Pinpoint the cell where the given text exists, returning its (x, y) midpoint coordinate. 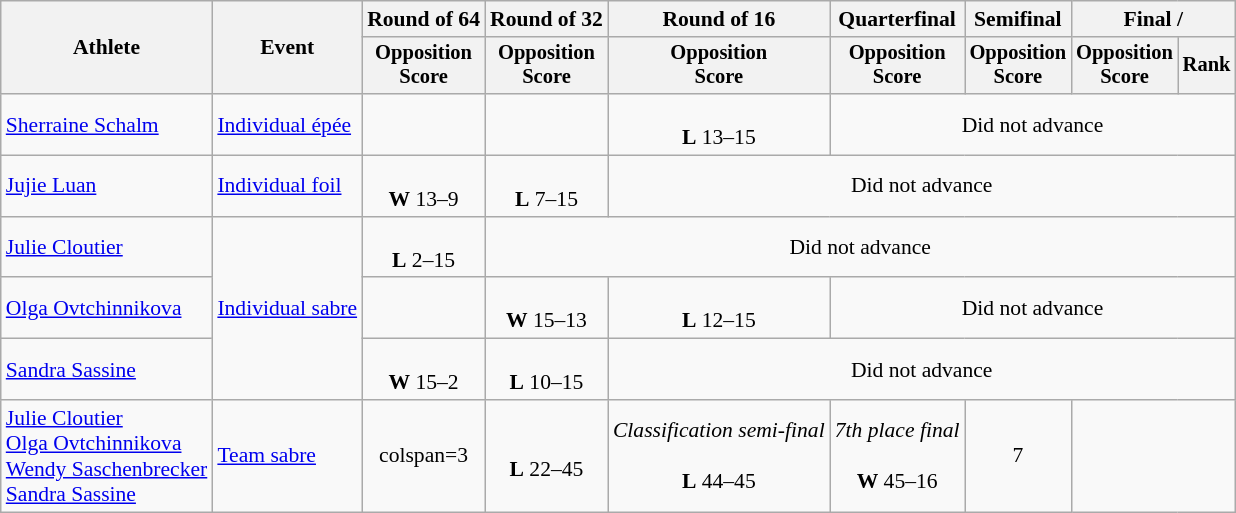
L 22–45 (546, 456)
Semifinal (1018, 19)
Individual foil (287, 186)
7th place finalW 45–16 (898, 456)
Jujie Luan (107, 186)
W 15–2 (424, 370)
L 2–15 (424, 248)
Final / (1153, 19)
Round of 32 (546, 19)
Sandra Sassine (107, 370)
Individual épée (287, 124)
Round of 16 (719, 19)
Rank (1207, 66)
L 7–15 (546, 186)
Event (287, 48)
W 13–9 (424, 186)
L 12–15 (719, 308)
Athlete (107, 48)
Julie Cloutier (107, 248)
W 15–13 (546, 308)
L 13–15 (719, 124)
Quarterfinal (898, 19)
Classification semi-finalL 44–45 (719, 456)
L 10–15 (546, 370)
colspan=3 (424, 456)
Julie Cloutier Olga OvtchinnikovaWendy SaschenbreckerSandra Sassine (107, 456)
Round of 64 (424, 19)
Team sabre (287, 456)
7 (1018, 456)
Olga Ovtchinnikova (107, 308)
Sherraine Schalm (107, 124)
Individual sabre (287, 308)
